Provide the (X, Y) coordinate of the cell's center where the given text is located.  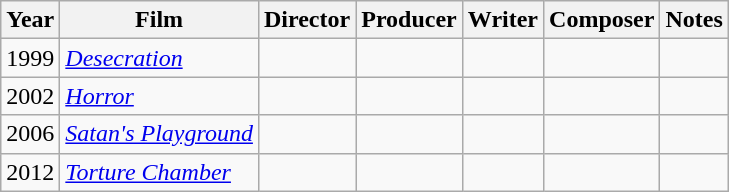
1999 (30, 58)
Desecration (160, 58)
Composer (602, 20)
Year (30, 20)
2012 (30, 172)
Film (160, 20)
2006 (30, 134)
2002 (30, 96)
Satan's Playground (160, 134)
Director (306, 20)
Horror (160, 96)
Writer (502, 20)
Notes (694, 20)
Torture Chamber (160, 172)
Producer (410, 20)
